Extract the (x, y) coordinate from the center of the cell holding the provided text.  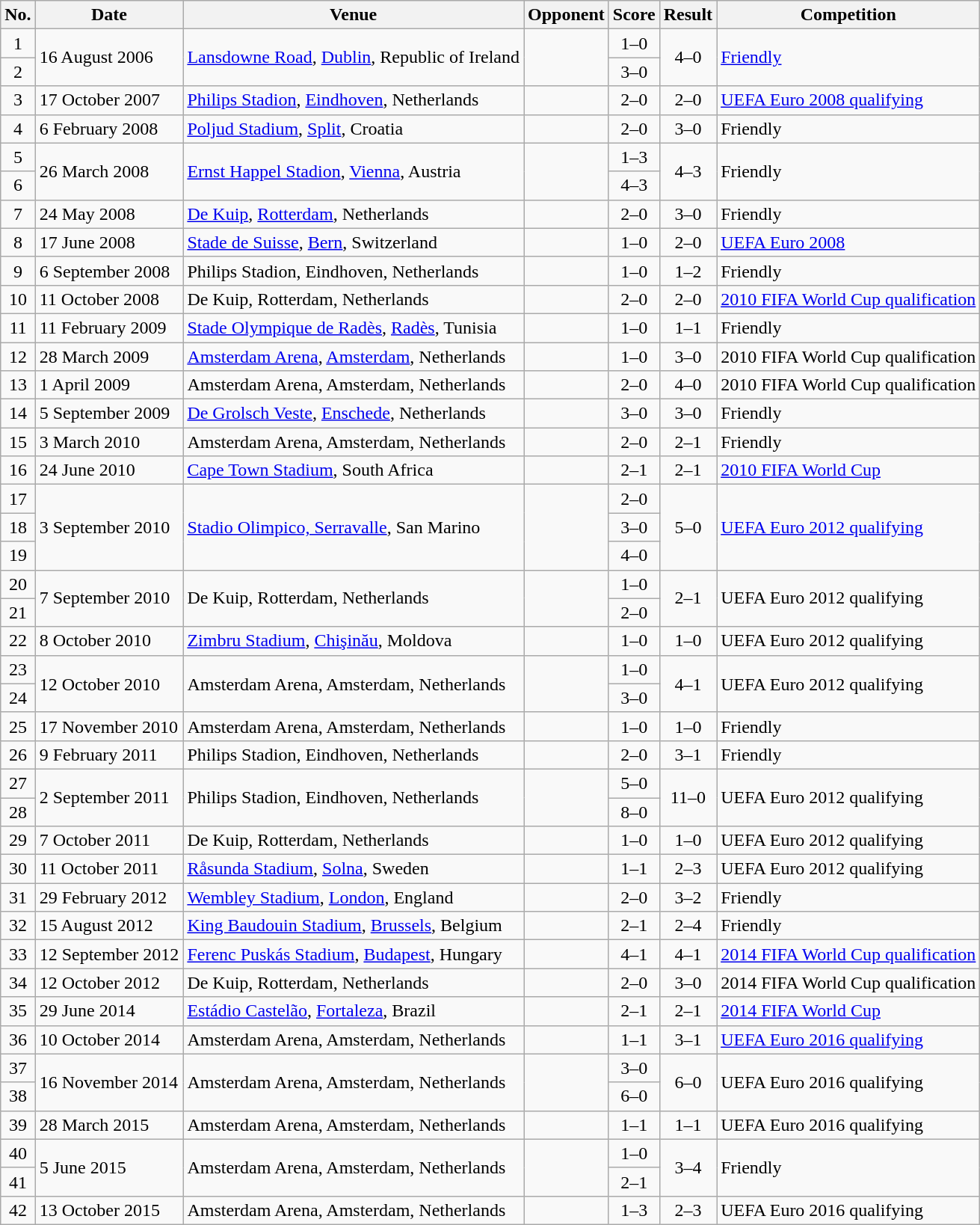
Opponent (566, 15)
34 (18, 983)
35 (18, 1011)
Zimbru Stadium, Chişinău, Moldova (354, 641)
8–0 (634, 811)
17 October 2007 (109, 100)
9 February 2011 (109, 755)
25 (18, 726)
11–0 (688, 797)
12 October 2010 (109, 684)
5 (18, 157)
Råsunda Stadium, Solna, Sweden (354, 869)
10 (18, 299)
1 (18, 43)
Stadio Olimpico, Serravalle, San Marino (354, 527)
Score (634, 15)
42 (18, 1210)
26 March 2008 (109, 171)
39 (18, 1125)
Competition (848, 15)
17 June 2008 (109, 242)
12 September 2012 (109, 954)
16 August 2006 (109, 58)
3 September 2010 (109, 527)
7 (18, 214)
26 (18, 755)
Date (109, 15)
11 October 2008 (109, 299)
27 (18, 783)
1 April 2009 (109, 385)
King Baudouin Stadium, Brussels, Belgium (354, 926)
24 (18, 698)
21 (18, 612)
9 (18, 271)
15 (18, 442)
29 June 2014 (109, 1011)
29 (18, 841)
2014 FIFA World Cup (848, 1011)
8 (18, 242)
3 March 2010 (109, 442)
18 (18, 527)
3–2 (688, 897)
12 (18, 357)
29 February 2012 (109, 897)
5 September 2009 (109, 414)
12 October 2012 (109, 983)
37 (18, 1068)
Venue (354, 15)
17 (18, 499)
36 (18, 1040)
7 September 2010 (109, 598)
40 (18, 1153)
28 March 2009 (109, 357)
4 (18, 129)
17 November 2010 (109, 726)
38 (18, 1096)
11 February 2009 (109, 328)
Lansdowne Road, Dublin, Republic of Ireland (354, 58)
33 (18, 954)
Wembley Stadium, London, England (354, 897)
Result (688, 15)
28 (18, 811)
5 June 2015 (109, 1167)
2 September 2011 (109, 797)
14 (18, 414)
20 (18, 584)
Stade Olympique de Radès, Radès, Tunisia (354, 328)
UEFA Euro 2008 (848, 242)
30 (18, 869)
Estádio Castelão, Fortaleza, Brazil (354, 1011)
6 September 2008 (109, 271)
13 (18, 385)
11 October 2011 (109, 869)
6 February 2008 (109, 129)
6 (18, 185)
10 October 2014 (109, 1040)
23 (18, 669)
15 August 2012 (109, 926)
32 (18, 926)
De Grolsch Veste, Enschede, Netherlands (354, 414)
11 (18, 328)
31 (18, 897)
16 (18, 470)
7 October 2011 (109, 841)
24 June 2010 (109, 470)
19 (18, 556)
Ernst Happel Stadion, Vienna, Austria (354, 171)
3–4 (688, 1167)
Stade de Suisse, Bern, Switzerland (354, 242)
24 May 2008 (109, 214)
8 October 2010 (109, 641)
3 (18, 100)
2–4 (688, 926)
16 November 2014 (109, 1082)
Poljud Stadium, Split, Croatia (354, 129)
Ferenc Puskás Stadium, Budapest, Hungary (354, 954)
2 (18, 72)
28 March 2015 (109, 1125)
Cape Town Stadium, South Africa (354, 470)
41 (18, 1182)
No. (18, 15)
22 (18, 641)
13 October 2015 (109, 1210)
2010 FIFA World Cup (848, 470)
UEFA Euro 2008 qualifying (848, 100)
1–2 (688, 271)
